Extract the [X, Y] coordinate from the center of the cell holding the provided text.  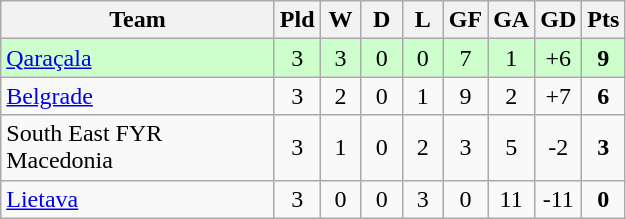
+7 [558, 96]
D [382, 20]
+6 [558, 58]
GA [512, 20]
GF [465, 20]
Team [138, 20]
Pld [297, 20]
W [340, 20]
GD [558, 20]
-11 [558, 199]
Lietava [138, 199]
5 [512, 148]
11 [512, 199]
7 [465, 58]
Belgrade [138, 96]
Qaraçala [138, 58]
Pts [604, 20]
6 [604, 96]
L [422, 20]
-2 [558, 148]
South East FYR Macedonia [138, 148]
